Pinpoint the cell where the given text exists, returning its (x, y) midpoint coordinate. 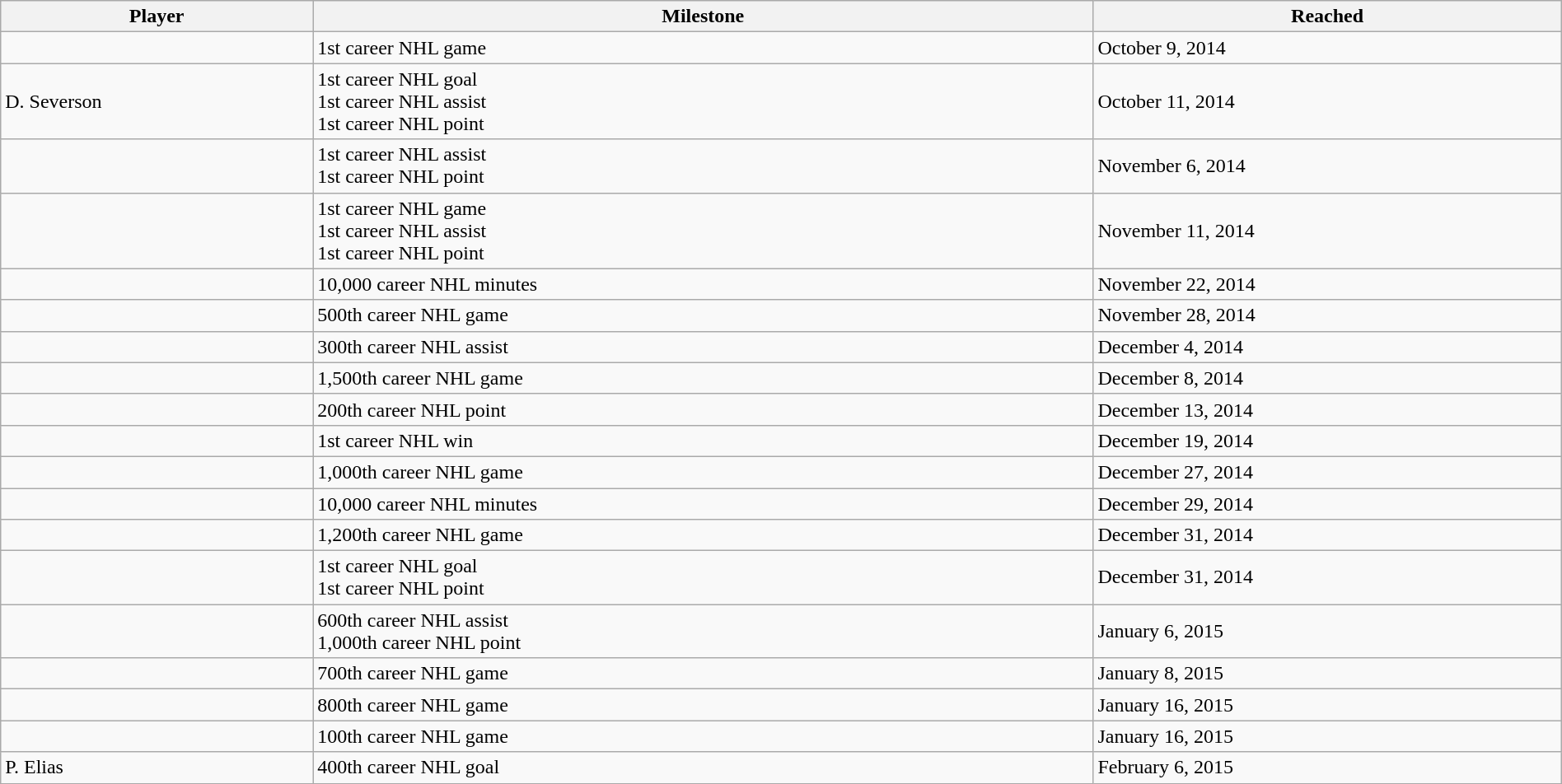
300th career NHL assist (704, 347)
1st career NHL win (704, 441)
January 6, 2015 (1327, 631)
November 28, 2014 (1327, 315)
December 4, 2014 (1327, 347)
100th career NHL game (704, 736)
600th career NHL assist1,000th career NHL point (704, 631)
500th career NHL game (704, 315)
700th career NHL game (704, 674)
November 11, 2014 (1327, 231)
1st career NHL assist1st career NHL point (704, 166)
November 22, 2014 (1327, 284)
Reached (1327, 16)
January 8, 2015 (1327, 674)
October 11, 2014 (1327, 101)
Milestone (704, 16)
December 19, 2014 (1327, 441)
November 6, 2014 (1327, 166)
February 6, 2015 (1327, 768)
1,500th career NHL game (704, 378)
1st career NHL game1st career NHL assist1st career NHL point (704, 231)
1st career NHL goal1st career NHL point (704, 578)
1st career NHL game (704, 48)
December 13, 2014 (1327, 409)
1,000th career NHL game (704, 472)
P. Elias (157, 768)
1st career NHL goal1st career NHL assist1st career NHL point (704, 101)
December 27, 2014 (1327, 472)
1,200th career NHL game (704, 535)
D. Severson (157, 101)
December 29, 2014 (1327, 503)
Player (157, 16)
December 8, 2014 (1327, 378)
800th career NHL game (704, 705)
400th career NHL goal (704, 768)
200th career NHL point (704, 409)
October 9, 2014 (1327, 48)
